Provide the [x, y] coordinate of the cell's center where the given text is located.  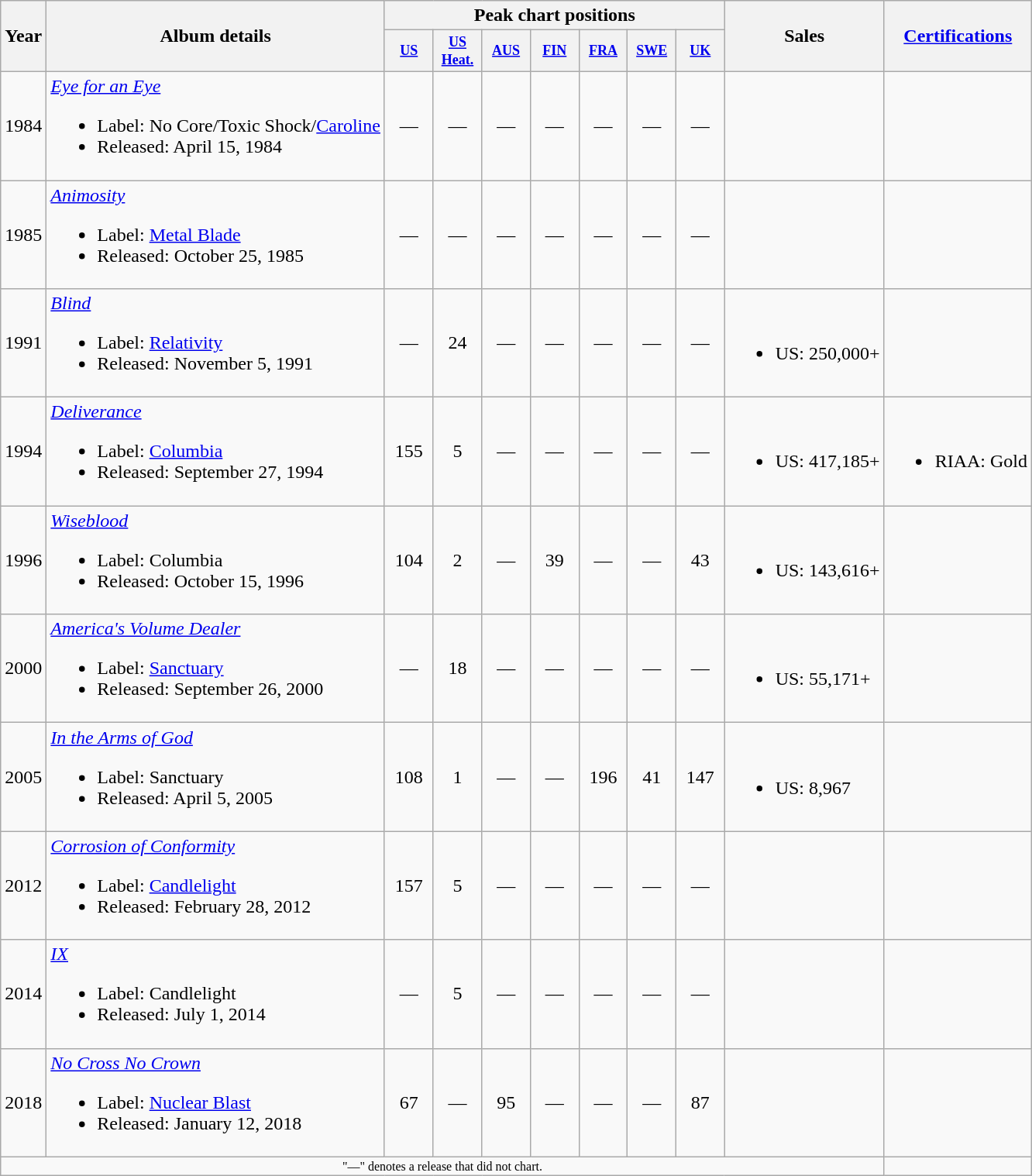
FIN [555, 51]
1996 [23, 560]
No Cross No CrownLabel: Nuclear BlastReleased: January 12, 2018 [215, 1102]
2018 [23, 1102]
196 [603, 777]
108 [409, 777]
US: 417,185+ [804, 452]
AnimosityLabel: Metal BladeReleased: October 25, 1985 [215, 235]
US Heat. [457, 51]
Eye for an EyeLabel: No Core/Toxic Shock/CarolineReleased: April 15, 1984 [215, 126]
18 [457, 669]
US: 8,967 [804, 777]
1991 [23, 343]
67 [409, 1102]
AUS [507, 51]
US: 250,000+ [804, 343]
Sales [804, 36]
39 [555, 560]
87 [700, 1102]
1984 [23, 126]
America's Volume DealerLabel: SanctuaryReleased: September 26, 2000 [215, 669]
1 [457, 777]
24 [457, 343]
IXLabel: CandlelightReleased: July 1, 2014 [215, 994]
UK [700, 51]
"—" denotes a release that did not chart. [442, 1166]
Album details [215, 36]
2000 [23, 669]
US: 55,171+ [804, 669]
SWE [652, 51]
In the Arms of GodLabel: SanctuaryReleased: April 5, 2005 [215, 777]
155 [409, 452]
DeliveranceLabel: ColumbiaReleased: September 27, 1994 [215, 452]
Year [23, 36]
1985 [23, 235]
104 [409, 560]
Certifications [958, 36]
2012 [23, 885]
95 [507, 1102]
Peak chart positions [555, 15]
WisebloodLabel: ColumbiaReleased: October 15, 1996 [215, 560]
2014 [23, 994]
BlindLabel: RelativityReleased: November 5, 1991 [215, 343]
RIAA: Gold [958, 452]
43 [700, 560]
Corrosion of ConformityLabel: CandlelightReleased: February 28, 2012 [215, 885]
FRA [603, 51]
147 [700, 777]
2005 [23, 777]
41 [652, 777]
2 [457, 560]
US [409, 51]
US: 143,616+ [804, 560]
157 [409, 885]
1994 [23, 452]
